Detect which cell encompasses the target text, then output its (X, Y) center coordinate. 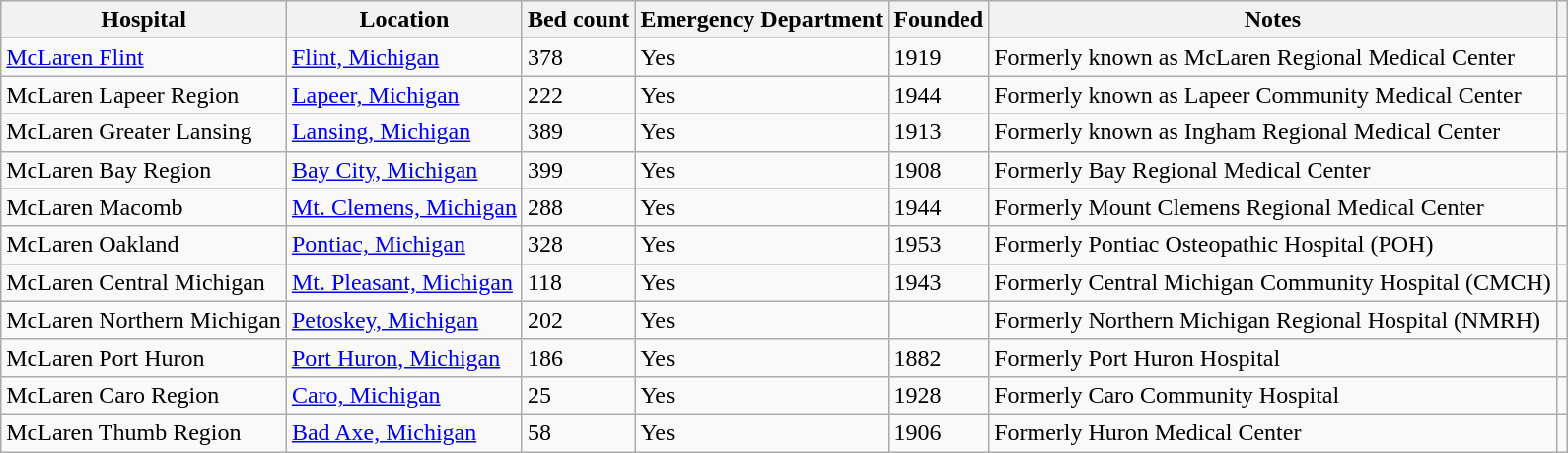
Formerly Port Huron Hospital (1273, 357)
Caro, Michigan (404, 395)
Formerly Caro Community Hospital (1273, 395)
25 (578, 395)
Lapeer, Michigan (404, 95)
Founded (939, 20)
1913 (939, 132)
389 (578, 132)
1943 (939, 282)
Formerly Mount Clemens Regional Medical Center (1273, 207)
McLaren Lapeer Region (144, 95)
McLaren Bay Region (144, 170)
Formerly Central Michigan Community Hospital (CMCH) (1273, 282)
Formerly known as Ingham Regional Medical Center (1273, 132)
McLaren Macomb (144, 207)
Bad Axe, Michigan (404, 432)
222 (578, 95)
1906 (939, 432)
1928 (939, 395)
Pontiac, Michigan (404, 245)
Hospital (144, 20)
McLaren Oakland (144, 245)
Formerly known as McLaren Regional Medical Center (1273, 57)
Mt. Pleasant, Michigan (404, 282)
Location (404, 20)
Notes (1273, 20)
McLaren Flint (144, 57)
McLaren Greater Lansing (144, 132)
202 (578, 320)
Formerly known as Lapeer Community Medical Center (1273, 95)
Bed count (578, 20)
Formerly Bay Regional Medical Center (1273, 170)
Bay City, Michigan (404, 170)
Lansing, Michigan (404, 132)
Formerly Huron Medical Center (1273, 432)
Port Huron, Michigan (404, 357)
378 (578, 57)
1953 (939, 245)
Flint, Michigan (404, 57)
1919 (939, 57)
Emergency Department (761, 20)
1908 (939, 170)
Mt. Clemens, Michigan (404, 207)
118 (578, 282)
Formerly Northern Michigan Regional Hospital (NMRH) (1273, 320)
186 (578, 357)
328 (578, 245)
McLaren Thumb Region (144, 432)
McLaren Central Michigan (144, 282)
288 (578, 207)
McLaren Caro Region (144, 395)
McLaren Northern Michigan (144, 320)
58 (578, 432)
1882 (939, 357)
399 (578, 170)
Formerly Pontiac Osteopathic Hospital (POH) (1273, 245)
Petoskey, Michigan (404, 320)
McLaren Port Huron (144, 357)
